Output the (x, y) coordinate of the center of the cell containing the given text.  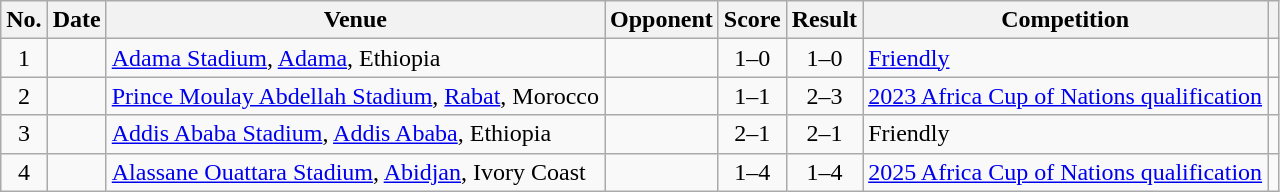
Opponent (662, 20)
No. (24, 20)
4 (24, 172)
2 (24, 96)
Alassane Ouattara Stadium, Abidjan, Ivory Coast (355, 172)
Prince Moulay Abdellah Stadium, Rabat, Morocco (355, 96)
Venue (355, 20)
Score (752, 20)
Adama Stadium, Adama, Ethiopia (355, 58)
1 (24, 58)
2023 Africa Cup of Nations qualification (1066, 96)
Result (824, 20)
2–3 (824, 96)
1–1 (752, 96)
Competition (1066, 20)
Addis Ababa Stadium, Addis Ababa, Ethiopia (355, 134)
3 (24, 134)
2025 Africa Cup of Nations qualification (1066, 172)
Date (76, 20)
